Return the [x, y] coordinate for the center point of the cell that contains the specified text.  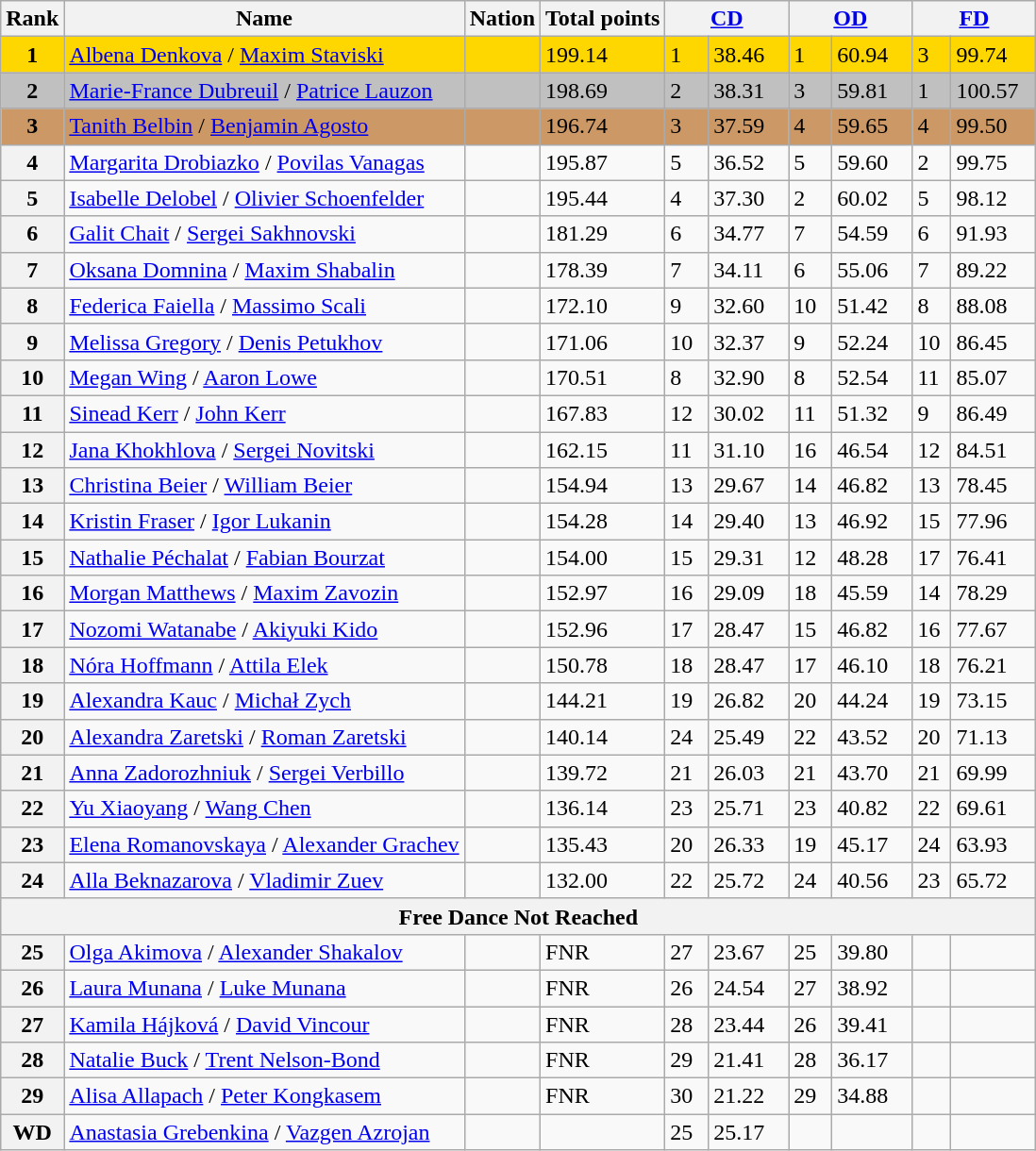
36.17 [872, 1060]
38.46 [749, 55]
46.10 [872, 665]
136.14 [603, 809]
46.92 [872, 522]
139.72 [603, 773]
Nozomi Watanabe / Akiyuki Kido [264, 629]
30.02 [749, 413]
Natalie Buck / Trent Nelson-Bond [264, 1060]
51.42 [872, 306]
31.10 [749, 450]
Yu Xiaoyang / Wang Chen [264, 809]
135.43 [603, 844]
23.44 [749, 1024]
170.51 [603, 377]
40.56 [872, 880]
178.39 [603, 270]
98.12 [994, 198]
Nóra Hoffmann / Attila Elek [264, 665]
38.92 [872, 988]
77.96 [994, 522]
29.09 [749, 593]
162.15 [603, 450]
38.31 [749, 91]
26.82 [749, 701]
Free Dance Not Reached [519, 916]
86.49 [994, 413]
43.52 [872, 737]
91.93 [994, 234]
44.24 [872, 701]
32.90 [749, 377]
Kristin Fraser / Igor Lukanin [264, 522]
Megan Wing / Aaron Lowe [264, 377]
46.54 [872, 450]
76.21 [994, 665]
52.54 [872, 377]
25.72 [749, 880]
Nation [502, 19]
59.65 [872, 126]
Isabelle Delobel / Olivier Schoenfelder [264, 198]
25.17 [749, 1132]
84.51 [994, 450]
51.32 [872, 413]
Alexandra Kauc / Michał Zych [264, 701]
Anastasia Grebenkina / Vazgen Azrojan [264, 1132]
43.70 [872, 773]
171.06 [603, 342]
152.97 [603, 593]
Christina Beier / William Beier [264, 486]
60.94 [872, 55]
Elena Romanovskaya / Alexander Grachev [264, 844]
Sinead Kerr / John Kerr [264, 413]
Alla Beknazarova / Vladimir Zuev [264, 880]
WD [32, 1132]
198.69 [603, 91]
37.30 [749, 198]
59.81 [872, 91]
71.13 [994, 737]
Tanith Belbin / Benjamin Agosto [264, 126]
34.77 [749, 234]
Marie-France Dubreuil / Patrice Lauzon [264, 91]
36.52 [749, 162]
Laura Munana / Luke Munana [264, 988]
78.29 [994, 593]
Name [264, 19]
Albena Denkova / Maxim Staviski [264, 55]
199.14 [603, 55]
21.22 [749, 1096]
150.78 [603, 665]
196.74 [603, 126]
25.49 [749, 737]
Melissa Gregory / Denis Petukhov [264, 342]
77.67 [994, 629]
55.06 [872, 270]
154.00 [603, 558]
Nathalie Péchalat / Fabian Bourzat [264, 558]
37.59 [749, 126]
30 [687, 1096]
78.45 [994, 486]
154.94 [603, 486]
85.07 [994, 377]
24.54 [749, 988]
25.71 [749, 809]
Alisa Allapach / Peter Kongkasem [264, 1096]
48.28 [872, 558]
39.41 [872, 1024]
40.82 [872, 809]
54.59 [872, 234]
Morgan Matthews / Maxim Zavozin [264, 593]
29.67 [749, 486]
Alexandra Zaretski / Roman Zaretski [264, 737]
39.80 [872, 952]
181.29 [603, 234]
99.74 [994, 55]
195.87 [603, 162]
63.93 [994, 844]
167.83 [603, 413]
45.17 [872, 844]
86.45 [994, 342]
Rank [32, 19]
26.33 [749, 844]
26.03 [749, 773]
172.10 [603, 306]
Kamila Hájková / David Vincour [264, 1024]
52.24 [872, 342]
59.60 [872, 162]
32.60 [749, 306]
99.50 [994, 126]
76.41 [994, 558]
45.59 [872, 593]
144.21 [603, 701]
34.88 [872, 1096]
140.14 [603, 737]
88.08 [994, 306]
Margarita Drobiazko / Povilas Vanagas [264, 162]
32.37 [749, 342]
73.15 [994, 701]
154.28 [603, 522]
69.99 [994, 773]
69.61 [994, 809]
OD [851, 19]
60.02 [872, 198]
23.67 [749, 952]
132.00 [603, 880]
Total points [603, 19]
29.31 [749, 558]
34.11 [749, 270]
29.40 [749, 522]
Anna Zadorozhniuk / Sergei Verbillo [264, 773]
21.41 [749, 1060]
Galit Chait / Sergei Sakhnovski [264, 234]
100.57 [994, 91]
152.96 [603, 629]
Jana Khokhlova / Sergei Novitski [264, 450]
89.22 [994, 270]
Federica Faiella / Massimo Scali [264, 306]
Olga Akimova / Alexander Shakalov [264, 952]
99.75 [994, 162]
65.72 [994, 880]
FD [974, 19]
195.44 [603, 198]
Oksana Domnina / Maxim Shabalin [264, 270]
CD [727, 19]
